Extract the [x, y] coordinate from the center of the cell holding the provided text.  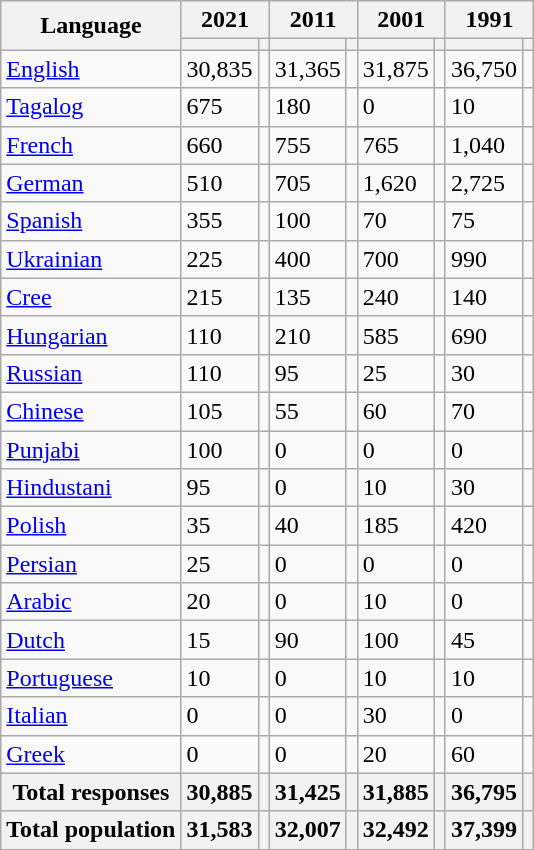
180 [308, 107]
31,885 [396, 792]
1,040 [484, 145]
English [91, 69]
Total responses [91, 792]
2021 [225, 20]
31,425 [308, 792]
755 [308, 145]
225 [220, 259]
1991 [489, 20]
185 [396, 526]
Portuguese [91, 678]
32,007 [308, 830]
31,875 [396, 69]
36,795 [484, 792]
32,492 [396, 830]
2,725 [484, 183]
Greek [91, 754]
German [91, 183]
990 [484, 259]
30,835 [220, 69]
45 [484, 640]
700 [396, 259]
210 [308, 335]
31,583 [220, 830]
15 [220, 640]
75 [484, 221]
2011 [313, 20]
Ukrainian [91, 259]
35 [220, 526]
Total population [91, 830]
90 [308, 640]
215 [220, 297]
Arabic [91, 602]
Polish [91, 526]
40 [308, 526]
Tagalog [91, 107]
660 [220, 145]
105 [220, 411]
Hindustani [91, 488]
510 [220, 183]
675 [220, 107]
135 [308, 297]
Cree [91, 297]
Russian [91, 373]
Punjabi [91, 449]
31,365 [308, 69]
French [91, 145]
585 [396, 335]
140 [484, 297]
36,750 [484, 69]
765 [396, 145]
400 [308, 259]
Italian [91, 716]
2001 [401, 20]
420 [484, 526]
705 [308, 183]
Hungarian [91, 335]
240 [396, 297]
Chinese [91, 411]
Dutch [91, 640]
Persian [91, 564]
Spanish [91, 221]
690 [484, 335]
355 [220, 221]
30,885 [220, 792]
55 [308, 411]
Language [91, 26]
1,620 [396, 183]
37,399 [484, 830]
